Find where the given text appears and provide that cell's center as (x, y) coordinate. 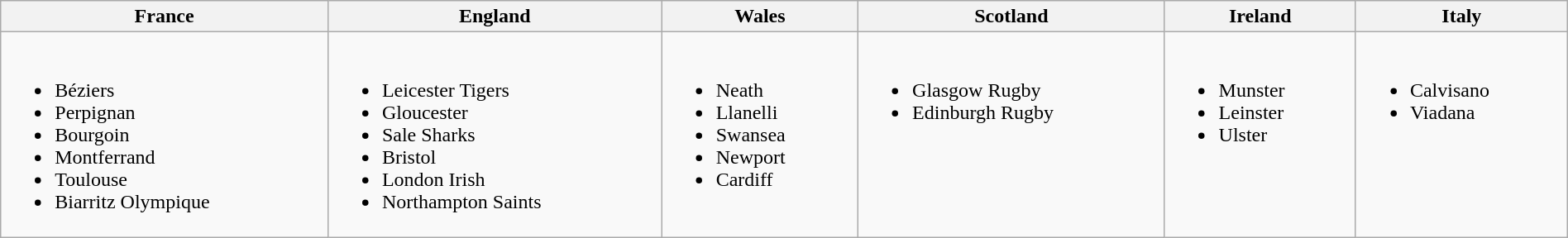
Glasgow Rugby Edinburgh Rugby (1011, 135)
Calvisano Viadana (1461, 135)
Italy (1461, 17)
England (495, 17)
Béziers Perpignan Bourgoin Montferrand Toulouse Biarritz Olympique (165, 135)
Munster Leinster Ulster (1260, 135)
Ireland (1260, 17)
Neath Llanelli Swansea Newport Cardiff (759, 135)
Scotland (1011, 17)
Wales (759, 17)
France (165, 17)
Leicester Tigers Gloucester Sale Sharks Bristol London Irish Northampton Saints (495, 135)
